Determine the [x, y] coordinate at the center of the cell enclosing the given text.  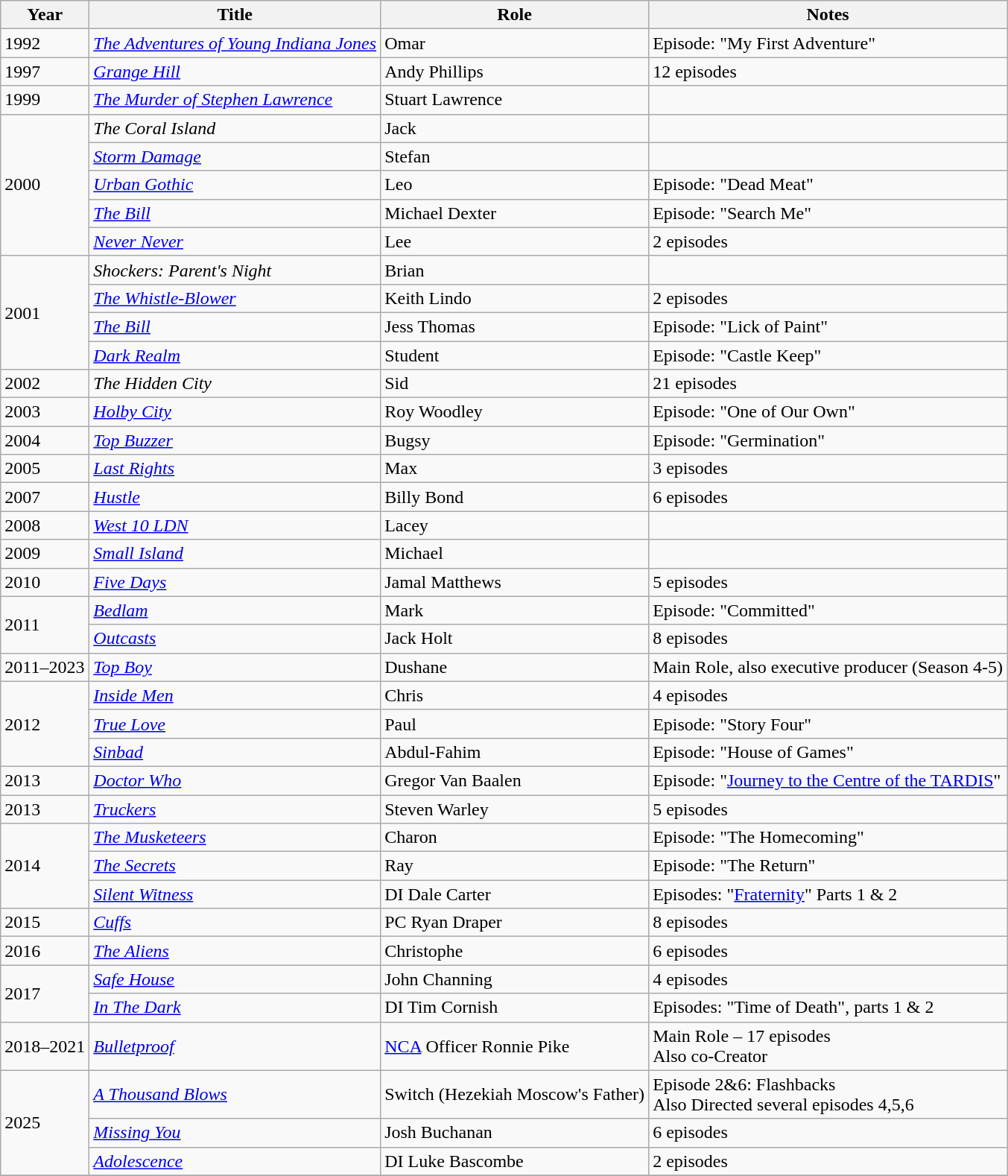
Episode: "One of Our Own" [828, 412]
True Love [235, 724]
Adolescence [235, 1161]
1997 [45, 72]
Billy Bond [515, 497]
Jess Thomas [515, 326]
2004 [45, 440]
Mark [515, 610]
Bugsy [515, 440]
Episode: "The Return" [828, 866]
2009 [45, 554]
Episode 2&6: FlashbacksAlso Directed several episodes 4,5,6 [828, 1094]
Christophe [515, 951]
Missing You [235, 1133]
Stuart Lawrence [515, 100]
Main Role – 17 episodes Also co-Creator [828, 1046]
2014 [45, 866]
PC Ryan Draper [515, 923]
Jack Holt [515, 639]
Outcasts [235, 639]
Dark Realm [235, 355]
Episodes: "Fraternity" Parts 1 & 2 [828, 894]
DI Tim Cornish [515, 1008]
2002 [45, 384]
Paul [515, 724]
Steven Warley [515, 809]
A Thousand Blows [235, 1094]
In The Dark [235, 1008]
Small Island [235, 554]
3 episodes [828, 469]
The Aliens [235, 951]
Bulletproof [235, 1046]
21 episodes [828, 384]
Title [235, 15]
Storm Damage [235, 157]
Jack [515, 128]
Inside Men [235, 695]
West 10 LDN [235, 525]
Sinbad [235, 752]
The Whistle-Blower [235, 298]
12 episodes [828, 72]
Last Rights [235, 469]
Top Buzzer [235, 440]
Episode: "House of Games" [828, 752]
Charon [515, 838]
Jamal Matthews [515, 582]
Dushane [515, 667]
Year [45, 15]
The Musketeers [235, 838]
Roy Woodley [515, 412]
Five Days [235, 582]
2017 [45, 993]
Michael Dexter [515, 213]
NCA Officer Ronnie Pike [515, 1046]
Episode: "Search Me" [828, 213]
The Murder of Stephen Lawrence [235, 100]
Episode: "Dead Meat" [828, 185]
Episode: "Journey to the Centre of the TARDIS" [828, 780]
Urban Gothic [235, 185]
John Channing [515, 979]
Holby City [235, 412]
Michael [515, 554]
Student [515, 355]
Safe House [235, 979]
2015 [45, 923]
2018–2021 [45, 1046]
2008 [45, 525]
Episode: "Castle Keep" [828, 355]
Max [515, 469]
2011 [45, 625]
Episodes: "Time of Death", parts 1 & 2 [828, 1008]
Silent Witness [235, 894]
Brian [515, 270]
Notes [828, 15]
Shockers: Parent's Night [235, 270]
Stefan [515, 157]
Episode: "Story Four" [828, 724]
2000 [45, 185]
1999 [45, 100]
Episode: "My First Adventure" [828, 43]
2012 [45, 724]
Andy Phillips [515, 72]
The Adventures of Young Indiana Jones [235, 43]
1992 [45, 43]
2016 [45, 951]
Ray [515, 866]
Bedlam [235, 610]
DI Luke Bascombe [515, 1161]
Switch (Hezekiah Moscow's Father) [515, 1094]
Keith Lindo [515, 298]
The Secrets [235, 866]
Truckers [235, 809]
2007 [45, 497]
2003 [45, 412]
The Hidden City [235, 384]
Top Boy [235, 667]
Episode: "Committed" [828, 610]
2001 [45, 312]
Never Never [235, 241]
Episode: "Germination" [828, 440]
Hustle [235, 497]
Grange Hill [235, 72]
Main Role, also executive producer (Season 4-5) [828, 667]
Josh Buchanan [515, 1133]
Leo [515, 185]
Role [515, 15]
The Coral Island [235, 128]
2025 [45, 1122]
Chris [515, 695]
2005 [45, 469]
2010 [45, 582]
DI Dale Carter [515, 894]
Sid [515, 384]
Omar [515, 43]
Doctor Who [235, 780]
2011–2023 [45, 667]
Cuffs [235, 923]
Episode: "Lick of Paint" [828, 326]
Abdul-Fahim [515, 752]
Lee [515, 241]
Lacey [515, 525]
Gregor Van Baalen [515, 780]
Episode: "The Homecoming" [828, 838]
